Return the [X, Y] coordinate for the center point of the cell that contains the specified text.  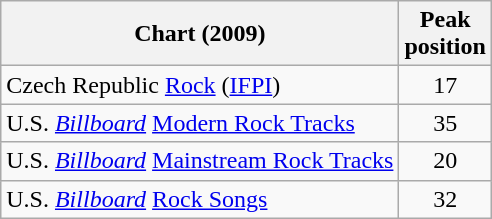
35 [445, 123]
Czech Republic Rock (IFPI) [200, 85]
17 [445, 85]
U.S. Billboard Rock Songs [200, 199]
U.S. Billboard Modern Rock Tracks [200, 123]
32 [445, 199]
U.S. Billboard Mainstream Rock Tracks [200, 161]
20 [445, 161]
Peakposition [445, 34]
Chart (2009) [200, 34]
